Search for the cell housing the specified text and yield its (X, Y) center coordinate. 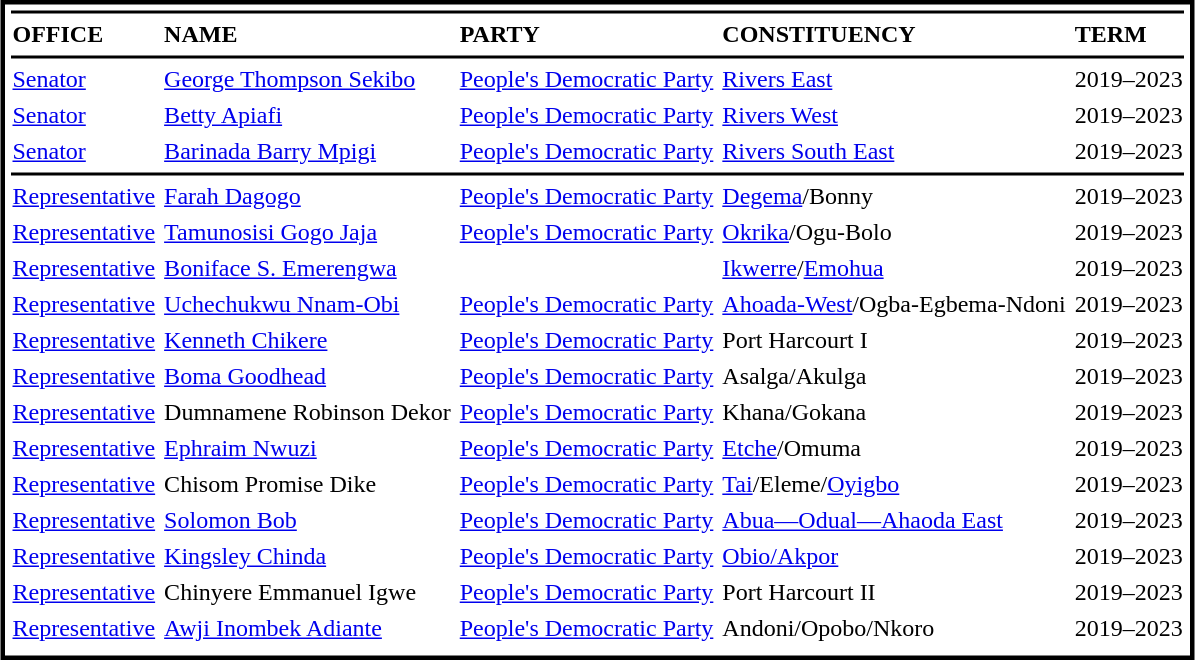
Solomon Bob (308, 521)
Betty Apiafi (308, 115)
TERM (1128, 35)
Andoni/Opobo/Nkoro (894, 629)
Port Harcourt I (894, 341)
Kenneth Chikere (308, 341)
NAME (308, 35)
Rivers South East (894, 151)
Ephraim Nwuzi (308, 449)
Etche/Omuma (894, 449)
Dumnamene Robinson Dekor (308, 413)
Okrika/Ogu-Bolo (894, 233)
Tamunosisi Gogo Jaja (308, 233)
Khana/Gokana (894, 413)
Barinada Barry Mpigi (308, 151)
Asalga/Akulga (894, 377)
Tai/Eleme/Oyigbo (894, 485)
Rivers East (894, 79)
Abua—Odual—Ahaoda East (894, 521)
Kingsley Chinda (308, 557)
Chinyere Emmanuel Igwe (308, 593)
Uchechukwu Nnam-Obi (308, 305)
Rivers West (894, 115)
Chisom Promise Dike (308, 485)
Awji Inombek Adiante (308, 629)
CONSTITUENCY (894, 35)
Obio/Akpor (894, 557)
Degema/Bonny (894, 197)
Port Harcourt II (894, 593)
Boniface S. Emerengwa (308, 269)
George Thompson Sekibo (308, 79)
PARTY (586, 35)
OFFICE (84, 35)
Farah Dagogo (308, 197)
Boma Goodhead (308, 377)
Ikwerre/Emohua (894, 269)
Ahoada-West/Ogba-Egbema-Ndoni (894, 305)
